For the text-containing cell, return its midpoint in [x, y] coordinate format. 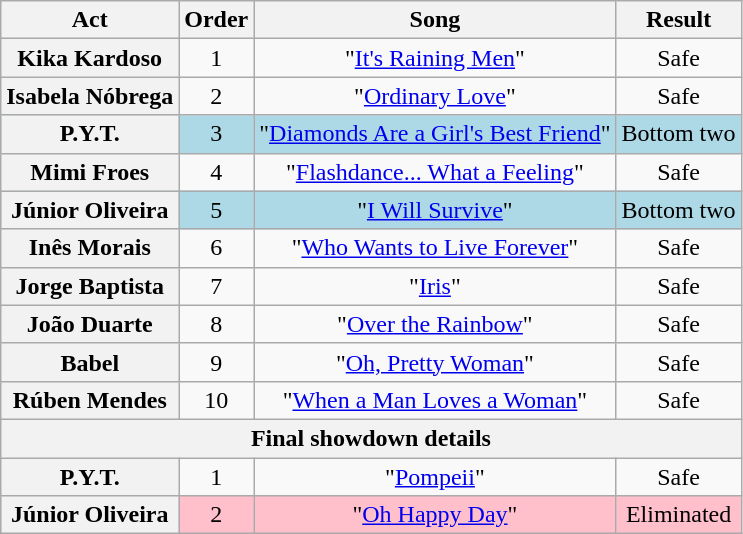
Act [90, 20]
7 [216, 286]
3 [216, 134]
Final showdown details [371, 438]
Result [678, 20]
"I Will Survive" [435, 210]
João Duarte [90, 324]
4 [216, 172]
Rúben Mendes [90, 400]
Mimi Froes [90, 172]
"It's Raining Men" [435, 58]
"Oh, Pretty Woman" [435, 362]
Inês Morais [90, 248]
"When a Man Loves a Woman" [435, 400]
"Ordinary Love" [435, 96]
"Iris" [435, 286]
Song [435, 20]
"Oh Happy Day" [435, 515]
Jorge Baptista [90, 286]
"Pompeii" [435, 477]
"Who Wants to Live Forever" [435, 248]
Eliminated [678, 515]
"Over the Rainbow" [435, 324]
8 [216, 324]
9 [216, 362]
Babel [90, 362]
6 [216, 248]
"Diamonds Are a Girl's Best Friend" [435, 134]
Order [216, 20]
10 [216, 400]
5 [216, 210]
Kika Kardoso [90, 58]
Isabela Nóbrega [90, 96]
"Flashdance... What a Feeling" [435, 172]
